Locate the cell with the specified text and output its (X, Y) center coordinate. 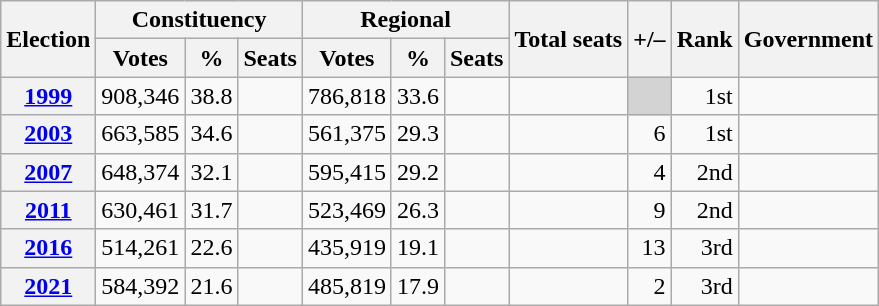
9 (650, 210)
Government (808, 39)
29.2 (418, 172)
648,374 (140, 172)
2021 (48, 286)
38.8 (212, 96)
22.6 (212, 248)
485,819 (346, 286)
663,585 (140, 134)
6 (650, 134)
2 (650, 286)
+/– (650, 39)
13 (650, 248)
786,818 (346, 96)
435,919 (346, 248)
21.6 (212, 286)
584,392 (140, 286)
32.1 (212, 172)
2003 (48, 134)
Regional (406, 20)
17.9 (418, 286)
595,415 (346, 172)
26.3 (418, 210)
Total seats (568, 39)
33.6 (418, 96)
561,375 (346, 134)
34.6 (212, 134)
Rank (704, 39)
630,461 (140, 210)
1999 (48, 96)
19.1 (418, 248)
2007 (48, 172)
31.7 (212, 210)
Constituency (200, 20)
Election (48, 39)
2016 (48, 248)
514,261 (140, 248)
29.3 (418, 134)
523,469 (346, 210)
4 (650, 172)
908,346 (140, 96)
2011 (48, 210)
